From the cell containing the given text, extract its center point as (X, Y) coordinate. 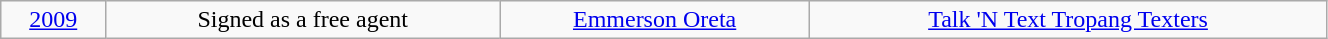
2009 (54, 20)
Signed as a free agent (303, 20)
Emmerson Oreta (655, 20)
Talk 'N Text Tropang Texters (1068, 20)
